Detect which cell encompasses the target text, then output its (x, y) center coordinate. 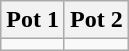
Pot 1 (33, 20)
Pot 2 (96, 20)
